Extract the (x, y) coordinate from the center of the cell holding the provided text.  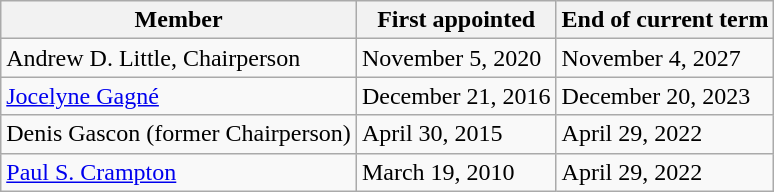
December 20, 2023 (665, 96)
November 4, 2027 (665, 58)
Paul S. Crampton (179, 172)
Jocelyne Gagné (179, 96)
End of current term (665, 20)
April 30, 2015 (456, 134)
Member (179, 20)
November 5, 2020 (456, 58)
Andrew D. Little, Chairperson (179, 58)
Denis Gascon (former Chairperson) (179, 134)
December 21, 2016 (456, 96)
March 19, 2010 (456, 172)
First appointed (456, 20)
